Pinpoint the cell where the given text exists, returning its (x, y) midpoint coordinate. 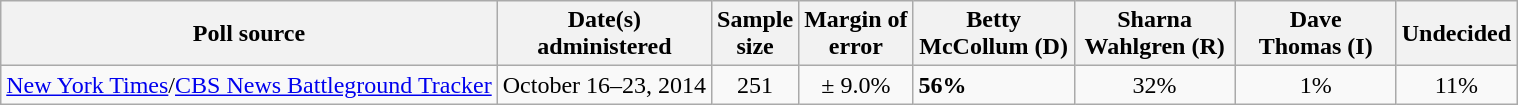
56% (994, 85)
Samplesize (756, 34)
New York Times/CBS News Battleground Tracker (249, 85)
Margin oferror (856, 34)
Undecided (1456, 34)
251 (756, 85)
11% (1456, 85)
Date(s)administered (604, 34)
BettyMcCollum (D) (994, 34)
1% (1316, 85)
± 9.0% (856, 85)
32% (1154, 85)
Poll source (249, 34)
October 16–23, 2014 (604, 85)
SharnaWahlgren (R) (1154, 34)
DaveThomas (I) (1316, 34)
